Output the [x, y] coordinate of the center of the cell containing the given text.  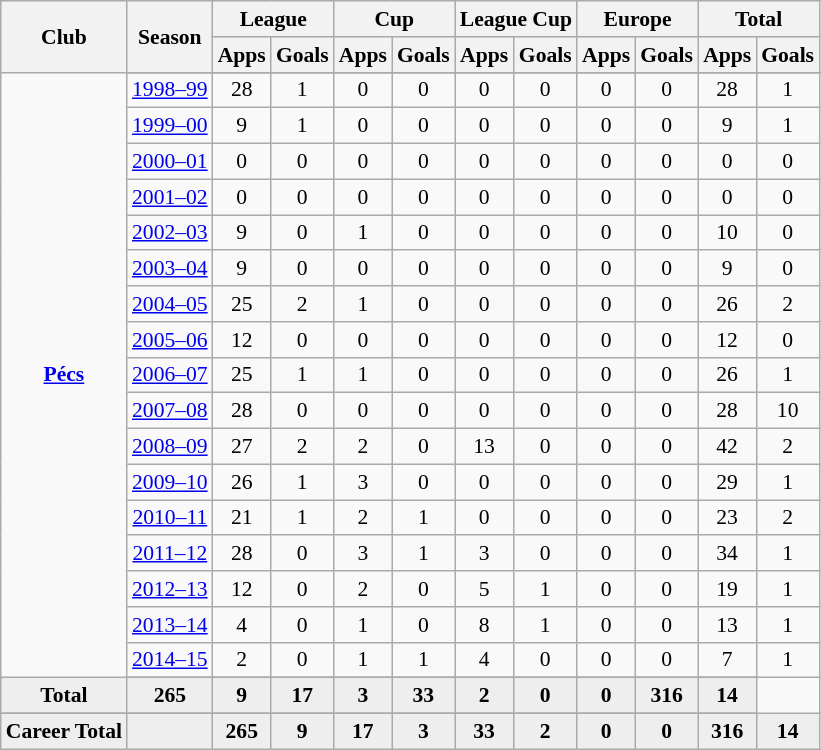
2004–05 [170, 304]
21 [242, 518]
Club [64, 36]
29 [727, 482]
2006–07 [170, 375]
2007–08 [170, 411]
League Cup [516, 19]
Cup [394, 19]
34 [727, 554]
1999–00 [170, 126]
2008–09 [170, 447]
League [274, 19]
2014–15 [170, 660]
42 [727, 447]
1998–99 [170, 90]
2010–11 [170, 518]
Europe [638, 19]
2012–13 [170, 589]
19 [727, 589]
Career Total [64, 732]
Pécs [64, 375]
2005–06 [170, 340]
23 [727, 518]
2009–10 [170, 482]
Season [170, 36]
8 [484, 625]
2000–01 [170, 162]
2001–02 [170, 197]
27 [242, 447]
2002–03 [170, 233]
7 [727, 660]
5 [484, 589]
2011–12 [170, 554]
2003–04 [170, 269]
2013–14 [170, 625]
